Pinpoint the cell where the given text exists, returning its (x, y) midpoint coordinate. 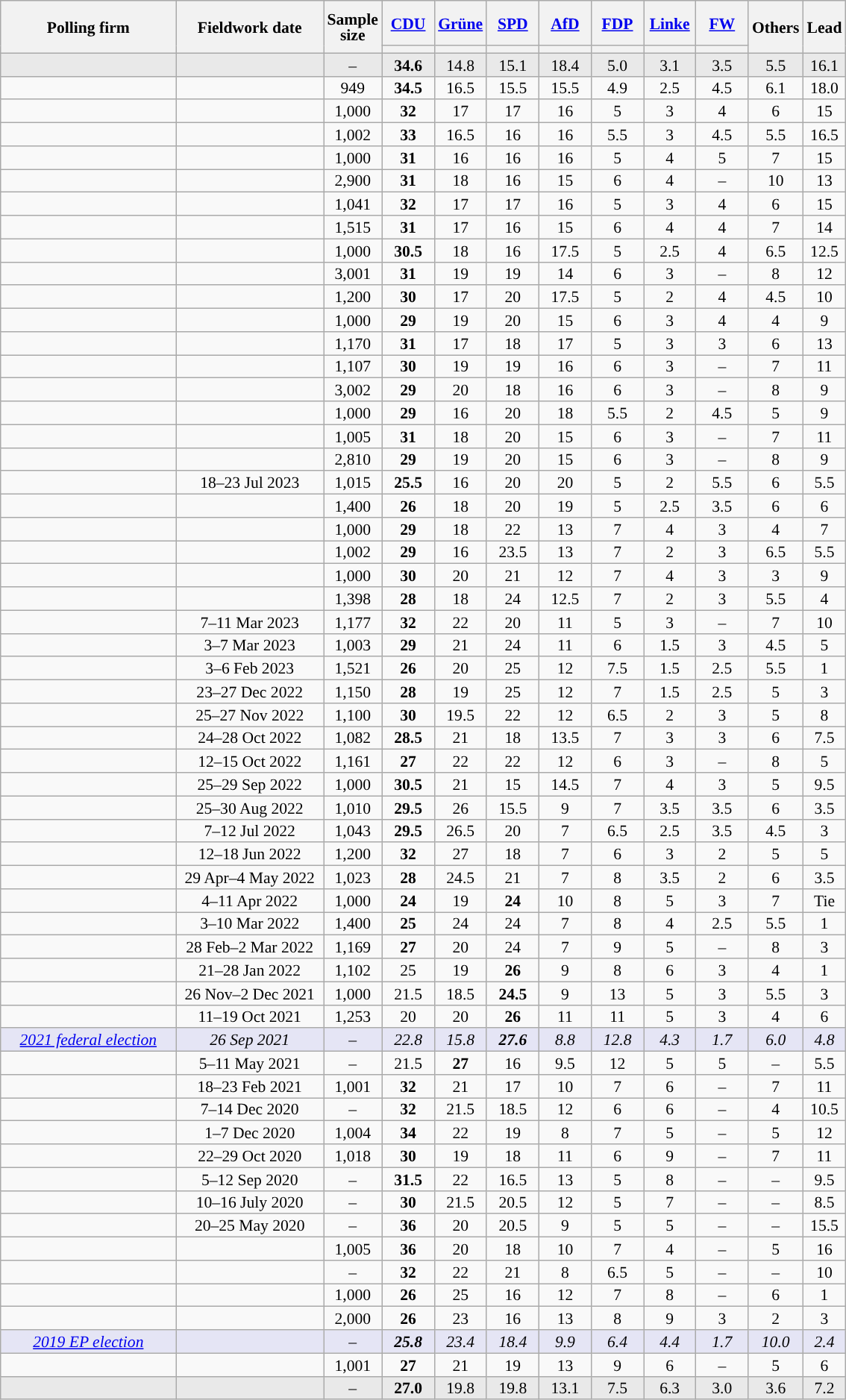
4.4 (670, 1341)
13.5 (565, 738)
6.1 (776, 88)
1–7 Dec 2020 (250, 1132)
29 Apr–4 May 2022 (250, 877)
1,177 (353, 622)
Lead (825, 27)
18–23 Feb 2021 (250, 1086)
5–11 May 2021 (250, 1064)
6.0 (776, 1040)
949 (353, 88)
1,253 (353, 1016)
4.3 (670, 1040)
2019 EP election (88, 1341)
14.5 (565, 785)
10.5 (825, 1110)
34.5 (408, 88)
Fieldwork date (250, 27)
23 (460, 1319)
1,398 (353, 598)
Samplesize (353, 27)
24–28 Oct 2022 (250, 738)
3,002 (353, 389)
4.9 (617, 88)
26.5 (460, 831)
15.1 (513, 64)
23.4 (460, 1341)
31.5 (408, 1178)
1,018 (353, 1156)
26 Sep 2021 (250, 1040)
1,023 (353, 877)
3.6 (776, 1387)
1,169 (353, 947)
22–29 Oct 2020 (250, 1156)
25.8 (408, 1341)
2.4 (825, 1341)
1,004 (353, 1132)
1,100 (353, 715)
12–18 Jun 2022 (250, 855)
SPD (513, 23)
22.8 (408, 1040)
1,521 (353, 668)
11–19 Oct 2021 (250, 1016)
34 (408, 1132)
34.6 (408, 64)
16.1 (825, 64)
26 Nov–2 Dec 2021 (250, 994)
33 (408, 134)
1,041 (353, 204)
25–30 Aug 2022 (250, 807)
7.2 (825, 1387)
5.0 (617, 64)
1,043 (353, 831)
4–11 Apr 2022 (250, 901)
18–23 Jul 2023 (250, 483)
2,000 (353, 1319)
7–12 Jul 2022 (250, 831)
Tie (825, 901)
Grüne (460, 23)
FW (722, 23)
27.6 (513, 1040)
1,107 (353, 367)
5–12 Sep 2020 (250, 1178)
20–25 May 2020 (250, 1226)
3.0 (722, 1387)
3–6 Feb 2023 (250, 668)
6.3 (670, 1387)
Polling firm (88, 27)
2021 federal election (88, 1040)
14.8 (460, 64)
23.5 (513, 552)
19.5 (460, 715)
21–28 Jan 2022 (250, 970)
3,001 (353, 273)
1,003 (353, 644)
9.9 (565, 1341)
1,515 (353, 227)
3–7 Mar 2023 (250, 644)
AfD (565, 23)
1,010 (353, 807)
1,015 (353, 483)
12–15 Oct 2022 (250, 761)
CDU (408, 23)
13.1 (565, 1387)
7–11 Mar 2023 (250, 622)
1,102 (353, 970)
12.8 (617, 1040)
15.8 (460, 1040)
1,170 (353, 343)
27.0 (408, 1387)
28.5 (408, 738)
3.1 (670, 64)
25.5 (408, 483)
4.8 (825, 1040)
7–14 Dec 2020 (250, 1110)
25–27 Nov 2022 (250, 715)
1,161 (353, 761)
1,082 (353, 738)
23–27 Dec 2022 (250, 692)
18.0 (825, 88)
25–29 Sep 2022 (250, 785)
Others (776, 27)
8.8 (565, 1040)
3–10 Mar 2022 (250, 923)
8.5 (825, 1202)
6.4 (617, 1341)
10–16 July 2020 (250, 1202)
Linke (670, 23)
1,150 (353, 692)
FDP (617, 23)
2,810 (353, 459)
2,900 (353, 181)
10.0 (776, 1341)
28 Feb–2 Mar 2022 (250, 947)
